Pinpoint the cell where the given text exists, returning its (x, y) midpoint coordinate. 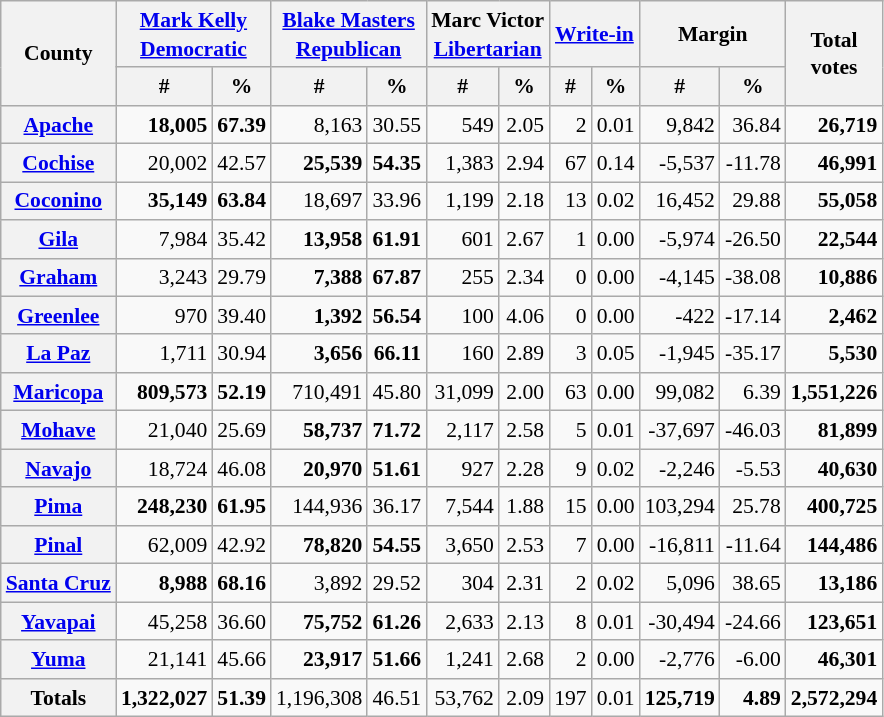
2.09 (524, 698)
160 (462, 354)
-46.03 (753, 430)
-422 (680, 316)
Margin (713, 34)
61.26 (396, 621)
52.19 (242, 392)
-35.17 (753, 354)
78,820 (319, 545)
36.17 (396, 507)
Totals (58, 698)
103,294 (680, 507)
5,096 (680, 583)
Navajo (58, 468)
4.89 (753, 698)
2,572,294 (834, 698)
7,984 (164, 239)
75,752 (319, 621)
La Paz (58, 354)
67.39 (242, 125)
46.08 (242, 468)
Marc VictorLibertarian (488, 34)
3,650 (462, 545)
Pinal (58, 545)
0.05 (616, 354)
1,322,027 (164, 698)
45,258 (164, 621)
25.78 (753, 507)
5,530 (834, 354)
2.67 (524, 239)
1,551,226 (834, 392)
9 (570, 468)
3,656 (319, 354)
13 (570, 201)
53,762 (462, 698)
8,163 (319, 125)
66.11 (396, 354)
Graham (58, 277)
45.80 (396, 392)
13,958 (319, 239)
2,633 (462, 621)
7 (570, 545)
71.72 (396, 430)
-2,776 (680, 659)
809,573 (164, 392)
3,892 (319, 583)
3,243 (164, 277)
400,725 (834, 507)
63.84 (242, 201)
58,737 (319, 430)
Cochise (58, 163)
23,917 (319, 659)
16,452 (680, 201)
51.39 (242, 698)
2.18 (524, 201)
46.51 (396, 698)
304 (462, 583)
1,196,308 (319, 698)
2.31 (524, 583)
Greenlee (58, 316)
-30,494 (680, 621)
1,711 (164, 354)
25,539 (319, 163)
15 (570, 507)
38.65 (753, 583)
1.88 (524, 507)
68.16 (242, 583)
-11.64 (753, 545)
Mark KellyDemocratic (194, 34)
2.53 (524, 545)
56.54 (396, 316)
21,141 (164, 659)
0.14 (616, 163)
13,186 (834, 583)
Totalvotes (834, 53)
46,991 (834, 163)
31,099 (462, 392)
-11.78 (753, 163)
1,199 (462, 201)
45.66 (242, 659)
Blake MastersRepublican (348, 34)
35.42 (242, 239)
125,719 (680, 698)
6.39 (753, 392)
2.34 (524, 277)
248,230 (164, 507)
601 (462, 239)
36.84 (753, 125)
30.55 (396, 125)
100 (462, 316)
144,486 (834, 545)
2.00 (524, 392)
63 (570, 392)
-24.66 (753, 621)
54.55 (396, 545)
7,388 (319, 277)
39.40 (242, 316)
42.92 (242, 545)
Yuma (58, 659)
26,719 (834, 125)
62,009 (164, 545)
7,544 (462, 507)
549 (462, 125)
144,936 (319, 507)
3 (570, 354)
29.52 (396, 583)
30.94 (242, 354)
1,383 (462, 163)
2,117 (462, 430)
-1,945 (680, 354)
29.88 (753, 201)
Coconino (58, 201)
255 (462, 277)
1 (570, 239)
22,544 (834, 239)
36.60 (242, 621)
10,886 (834, 277)
2.94 (524, 163)
21,040 (164, 430)
4.06 (524, 316)
2.68 (524, 659)
Apache (58, 125)
9,842 (680, 125)
-26.50 (753, 239)
970 (164, 316)
2,462 (834, 316)
99,082 (680, 392)
Mohave (58, 430)
-2,246 (680, 468)
67.87 (396, 277)
1,392 (319, 316)
20,970 (319, 468)
46,301 (834, 659)
40,630 (834, 468)
-16,811 (680, 545)
-37,697 (680, 430)
2.13 (524, 621)
20,002 (164, 163)
51.66 (396, 659)
2.89 (524, 354)
County (58, 53)
-5.53 (753, 468)
61.95 (242, 507)
55,058 (834, 201)
Santa Cruz (58, 583)
-38.08 (753, 277)
-5,974 (680, 239)
35,149 (164, 201)
67 (570, 163)
18,697 (319, 201)
18,005 (164, 125)
33.96 (396, 201)
2.28 (524, 468)
8 (570, 621)
710,491 (319, 392)
5 (570, 430)
Pima (58, 507)
2.58 (524, 430)
29.79 (242, 277)
18,724 (164, 468)
Write-in (594, 34)
197 (570, 698)
1,241 (462, 659)
927 (462, 468)
8,988 (164, 583)
54.35 (396, 163)
-17.14 (753, 316)
25.69 (242, 430)
81,899 (834, 430)
-4,145 (680, 277)
Gila (58, 239)
-5,537 (680, 163)
51.61 (396, 468)
61.91 (396, 239)
Maricopa (58, 392)
123,651 (834, 621)
-6.00 (753, 659)
Yavapai (58, 621)
42.57 (242, 163)
2.05 (524, 125)
